Return (x, y) of the center of cell containing provided text 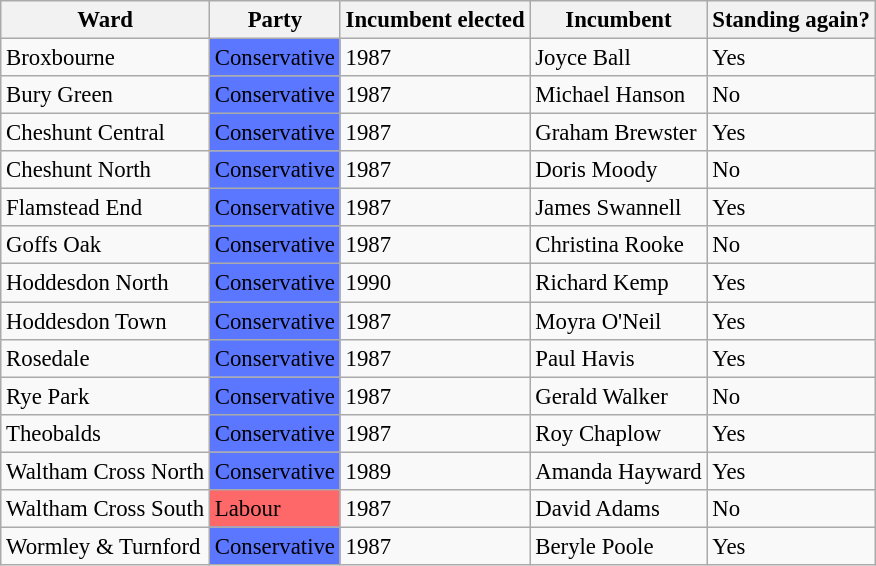
Goffs Oak (106, 245)
Paul Havis (618, 358)
Amanda Hayward (618, 471)
Incumbent (618, 20)
Theobalds (106, 433)
Standing again? (791, 20)
Waltham Cross North (106, 471)
Cheshunt Central (106, 133)
Party (274, 20)
Joyce Ball (618, 58)
Graham Brewster (618, 133)
Ward (106, 20)
Flamstead End (106, 208)
Incumbent elected (435, 20)
Hoddesdon North (106, 283)
Gerald Walker (618, 396)
James Swannell (618, 208)
Richard Kemp (618, 283)
Doris Moody (618, 170)
Beryle Poole (618, 546)
Labour (274, 509)
Hoddesdon Town (106, 321)
Rosedale (106, 358)
Waltham Cross South (106, 509)
Bury Green (106, 95)
Moyra O'Neil (618, 321)
Rye Park (106, 396)
Wormley & Turnford (106, 546)
Cheshunt North (106, 170)
Michael Hanson (618, 95)
1990 (435, 283)
Roy Chaplow (618, 433)
1989 (435, 471)
Christina Rooke (618, 245)
Broxbourne (106, 58)
David Adams (618, 509)
